Find where the given text appears and provide that cell's center as (x, y) coordinate. 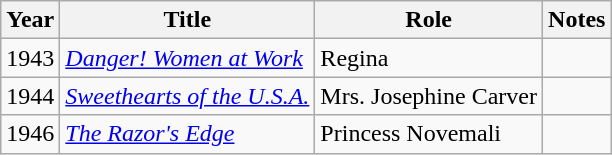
Role (429, 20)
Princess Novemali (429, 134)
1944 (30, 96)
Sweethearts of the U.S.A. (188, 96)
Mrs. Josephine Carver (429, 96)
Danger! Women at Work (188, 58)
The Razor's Edge (188, 134)
Title (188, 20)
Regina (429, 58)
Year (30, 20)
Notes (577, 20)
1946 (30, 134)
1943 (30, 58)
